Pinpoint the cell where the given text exists, returning its (X, Y) midpoint coordinate. 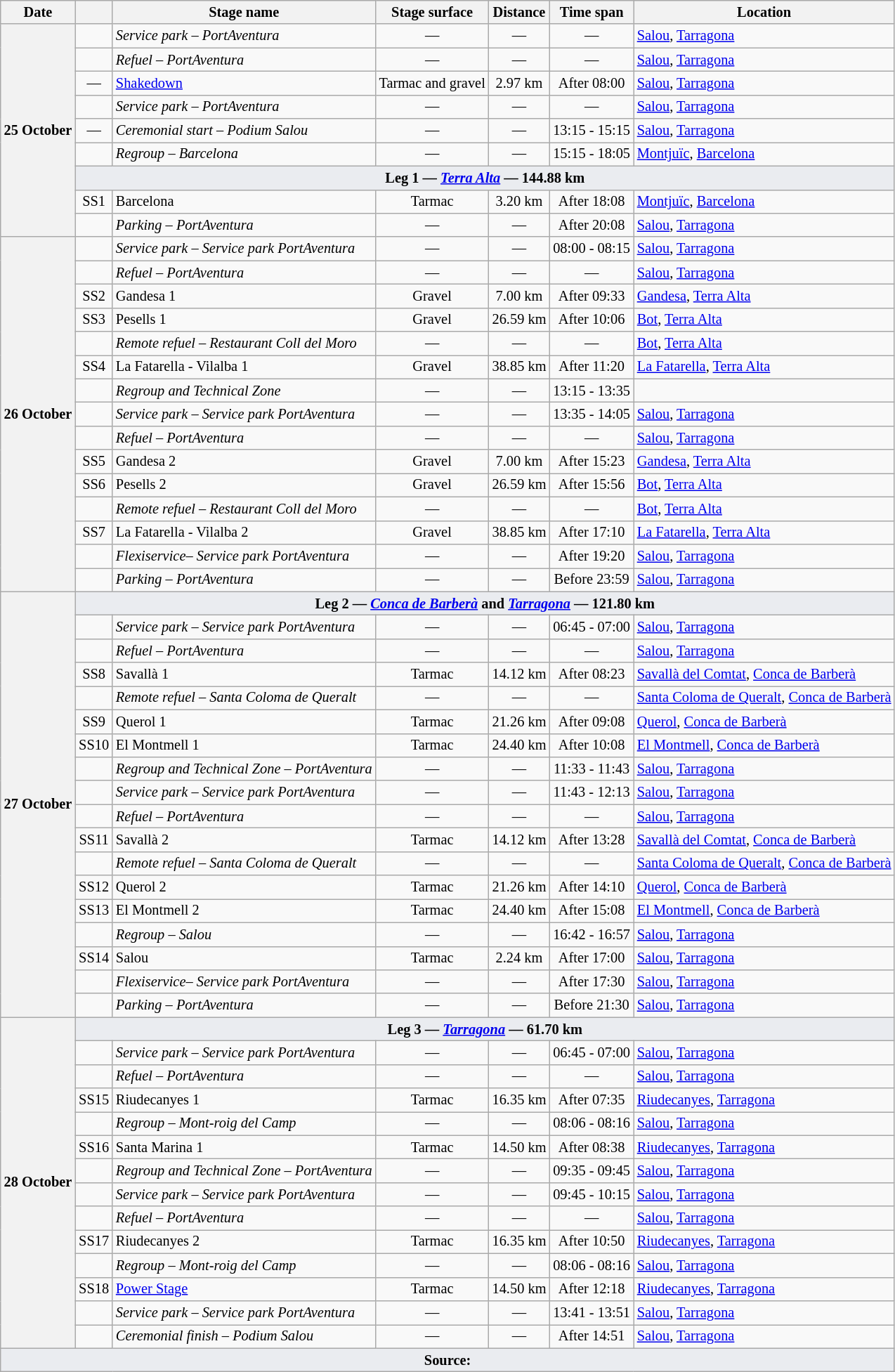
La Fatarella - Vilalba 2 (244, 533)
11:33 - 11:43 (592, 769)
After 15:23 (592, 462)
2.24 km (520, 958)
Date (38, 12)
15:15 - 18:05 (592, 154)
After 08:00 (592, 83)
SS18 (94, 1289)
2.97 km (520, 83)
SS10 (94, 745)
SS2 (94, 296)
SS8 (94, 674)
Regroup and Technical Zone (244, 391)
Pesells 2 (244, 485)
SS14 (94, 958)
After 18:08 (592, 202)
Before 23:59 (592, 580)
After 12:18 (592, 1289)
Tarmac and gravel (433, 83)
After 14:10 (592, 887)
Querol 1 (244, 721)
SS4 (94, 367)
13:41 - 13:51 (592, 1312)
Stage surface (433, 12)
Regroup – Salou (244, 934)
26 October (38, 414)
Riudecanyes 2 (244, 1241)
09:35 - 09:45 (592, 1171)
After 10:50 (592, 1241)
08:00 - 08:15 (592, 249)
27 October (38, 804)
Barcelona (244, 202)
Gandesa 1 (244, 296)
SS5 (94, 462)
After 09:33 (592, 296)
Stage name (244, 12)
Location (764, 12)
After 20:08 (592, 225)
After 10:08 (592, 745)
Source: (448, 1360)
Riudecanyes 1 (244, 1100)
After 15:08 (592, 910)
SS11 (94, 839)
After 15:56 (592, 485)
After 19:20 (592, 556)
After 17:30 (592, 981)
13:15 - 15:15 (592, 131)
After 08:23 (592, 674)
SS9 (94, 721)
Querol 2 (244, 887)
Power Stage (244, 1289)
Distance (520, 12)
Shakedown (244, 83)
Before 21:30 (592, 1005)
Ceremonial start – Podium Salou (244, 131)
25 October (38, 131)
After 17:10 (592, 533)
El Montmell 2 (244, 910)
After 14:51 (592, 1336)
After 09:08 (592, 721)
Pesells 1 (244, 320)
SS6 (94, 485)
16:42 - 16:57 (592, 934)
After 08:38 (592, 1147)
Leg 3 — Tarragona — 61.70 km (485, 1029)
Salou (244, 958)
09:45 - 10:15 (592, 1194)
Santa Marina 1 (244, 1147)
El Montmell 1 (244, 745)
SS12 (94, 887)
After 13:28 (592, 839)
After 10:06 (592, 320)
13:35 - 14:05 (592, 414)
After 07:35 (592, 1100)
Regroup – Barcelona (244, 154)
Time span (592, 12)
La Fatarella - Vilalba 1 (244, 367)
Gandesa 2 (244, 462)
SS16 (94, 1147)
Savallà 1 (244, 674)
SS1 (94, 202)
3.20 km (520, 202)
Savallà 2 (244, 839)
SS13 (94, 910)
13:15 - 13:35 (592, 391)
SS17 (94, 1241)
SS3 (94, 320)
SS15 (94, 1100)
After 11:20 (592, 367)
11:43 - 12:13 (592, 792)
28 October (38, 1183)
After 17:00 (592, 958)
Leg 2 — Conca de Barberà and Tarragona — 121.80 km (485, 603)
Ceremonial finish – Podium Salou (244, 1336)
Leg 1 — Terra Alta — 144.88 km (485, 178)
SS7 (94, 533)
